Scan for the cell matching the given text and deliver its [X, Y] coordinate at center. 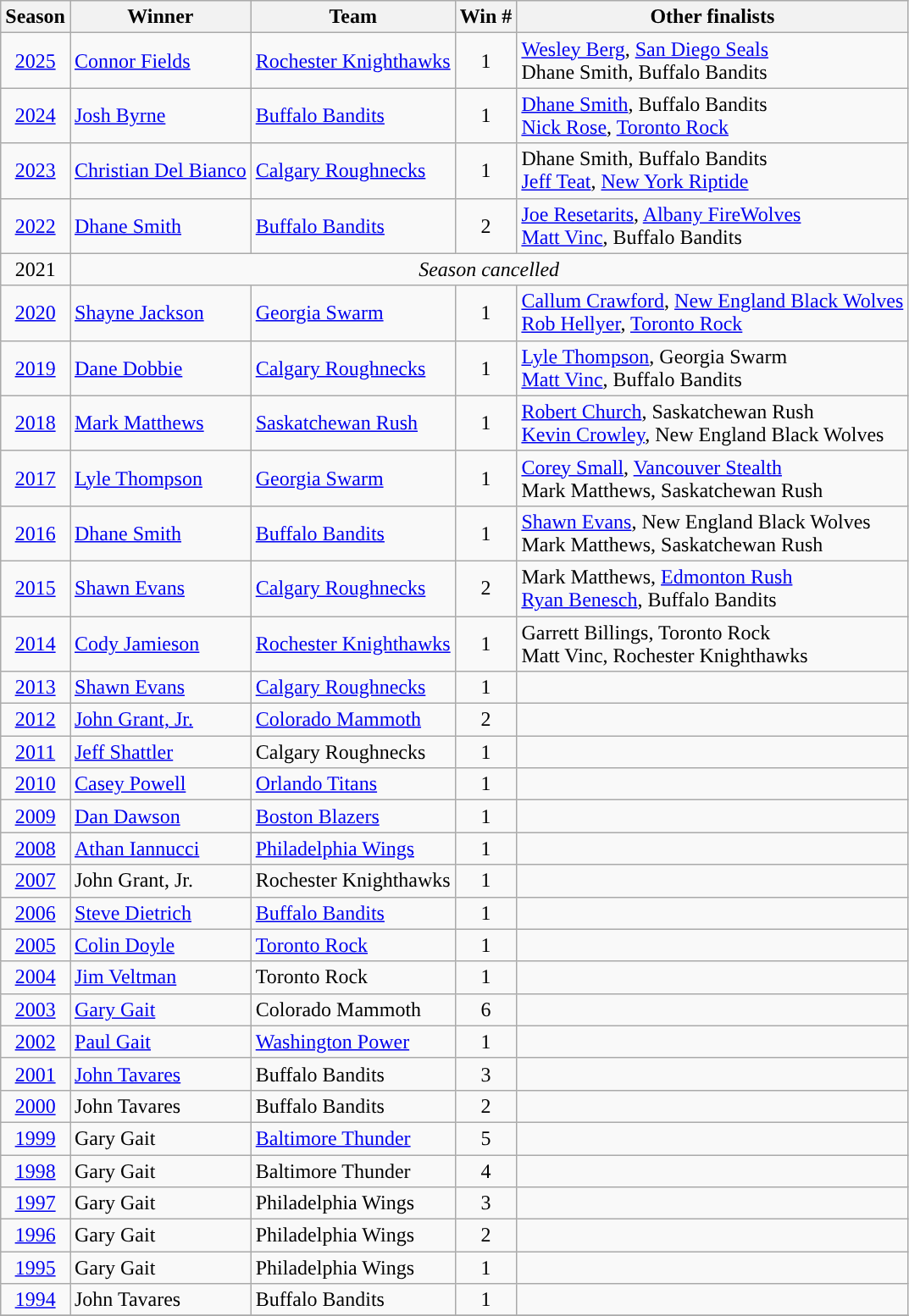
2022 [36, 225]
Dan Dawson [160, 816]
2013 [36, 688]
2002 [36, 1042]
2010 [36, 784]
2019 [36, 368]
2007 [36, 881]
1994 [36, 1300]
Season [36, 17]
2020 [36, 313]
Robert Church, Saskatchewan RushKevin Crowley, New England Black Wolves [712, 423]
Other finalists [712, 17]
2004 [36, 977]
Wesley Berg, San Diego SealsDhane Smith, Buffalo Bandits [712, 61]
Orlando Titans [352, 784]
Colin Doyle [160, 945]
2016 [36, 534]
Saskatchewan Rush [352, 423]
1999 [36, 1138]
2017 [36, 478]
Josh Byrne [160, 115]
2003 [36, 1009]
2021 [36, 269]
Cody Jamieson [160, 644]
2000 [36, 1106]
2006 [36, 913]
Jim Veltman [160, 977]
Christian Del Bianco [160, 171]
Callum Crawford, New England Black WolvesRob Hellyer, Toronto Rock [712, 313]
2015 [36, 588]
Washington Power [352, 1042]
1998 [36, 1171]
Dhane Smith, Buffalo BanditsJeff Teat, New York Riptide [712, 171]
2001 [36, 1074]
4 [486, 1171]
Casey Powell [160, 784]
Shayne Jackson [160, 313]
Win # [486, 17]
1996 [36, 1236]
2008 [36, 849]
2018 [36, 423]
Mark Matthews [160, 423]
Jeff Shattler [160, 752]
Lyle Thompson, Georgia SwarmMatt Vinc, Buffalo Bandits [712, 368]
6 [486, 1009]
5 [486, 1138]
Shawn Evans, New England Black WolvesMark Matthews, Saskatchewan Rush [712, 534]
2005 [36, 945]
Joe Resetarits, Albany FireWolvesMatt Vinc, Buffalo Bandits [712, 225]
Winner [160, 17]
Athan Iannucci [160, 849]
2009 [36, 816]
Corey Small, Vancouver StealthMark Matthews, Saskatchewan Rush [712, 478]
1995 [36, 1268]
2023 [36, 171]
Season cancelled [488, 269]
Dhane Smith, Buffalo BanditsNick Rose, Toronto Rock [712, 115]
Mark Matthews, Edmonton RushRyan Benesch, Buffalo Bandits [712, 588]
1997 [36, 1203]
2012 [36, 720]
2024 [36, 115]
Dane Dobbie [160, 368]
Garrett Billings, Toronto RockMatt Vinc, Rochester Knighthawks [712, 644]
Connor Fields [160, 61]
Paul Gait [160, 1042]
2025 [36, 61]
2014 [36, 644]
2011 [36, 752]
Team [352, 17]
Lyle Thompson [160, 478]
Boston Blazers [352, 816]
Steve Dietrich [160, 913]
